Extract the (X, Y) coordinate from the center of the cell holding the provided text.  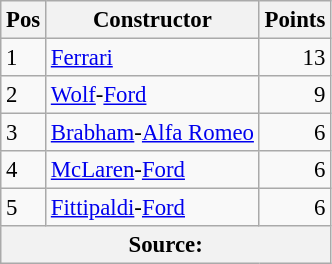
Pos (24, 20)
3 (24, 133)
McLaren-Ford (153, 170)
4 (24, 170)
2 (24, 95)
13 (294, 58)
1 (24, 58)
Source: (166, 245)
5 (24, 208)
Fittipaldi-Ford (153, 208)
Brabham-Alfa Romeo (153, 133)
Constructor (153, 20)
Wolf-Ford (153, 95)
9 (294, 95)
Ferrari (153, 58)
Points (294, 20)
